Search for the cell housing the specified text and yield its (X, Y) center coordinate. 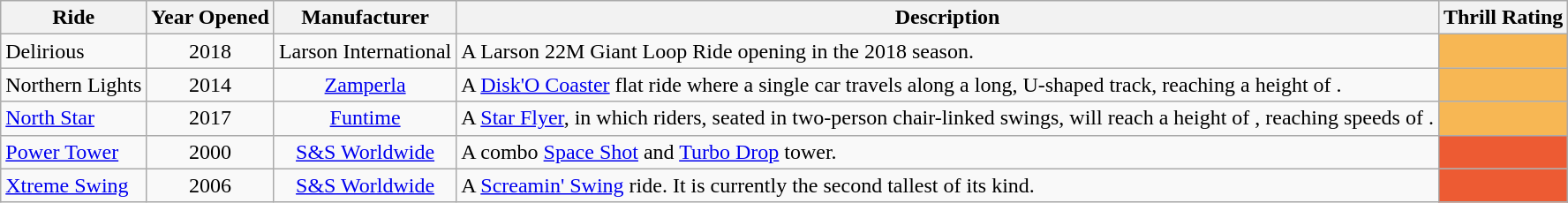
Thrill Rating (1503, 18)
Larson International (365, 51)
A Larson 22M Giant Loop Ride opening in the 2018 season. (948, 51)
Northern Lights (74, 85)
Ride (74, 18)
2017 (210, 118)
Zamperla (365, 85)
A combo Space Shot and Turbo Drop tower. (948, 152)
Xtreme Swing (74, 185)
A Disk'O Coaster flat ride where a single car travels along a long, U-shaped track, reaching a height of . (948, 85)
A Screamin' Swing ride. It is currently the second tallest of its kind. (948, 185)
Year Opened (210, 18)
2006 (210, 185)
2000 (210, 152)
Power Tower (74, 152)
Delirious (74, 51)
A Star Flyer, in which riders, seated in two-person chair-linked swings, will reach a height of , reaching speeds of . (948, 118)
2014 (210, 85)
Description (948, 18)
North Star (74, 118)
Manufacturer (365, 18)
2018 (210, 51)
Funtime (365, 118)
